Output the [X, Y] coordinate of the center of the cell containing the given text.  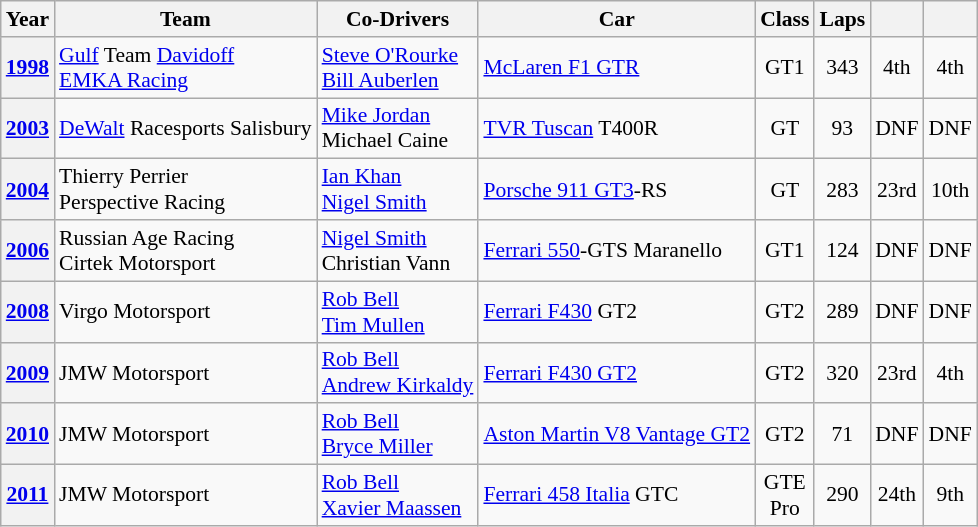
320 [842, 372]
9th [950, 496]
Rob Bell Tim Mullen [398, 312]
Mike Jordan Michael Caine [398, 128]
93 [842, 128]
Rob Bell Andrew Kirkaldy [398, 372]
Co-Drivers [398, 19]
1998 [28, 68]
GTEPro [784, 496]
2011 [28, 496]
McLaren F1 GTR [616, 68]
283 [842, 190]
Gulf Team Davidoff EMKA Racing [186, 68]
10th [950, 190]
Porsche 911 GT3-RS [616, 190]
Ferrari 550-GTS Maranello [616, 250]
Year [28, 19]
Ferrari 458 Italia GTC [616, 496]
Nigel Smith Christian Vann [398, 250]
Rob Bell Xavier Maassen [398, 496]
24th [896, 496]
Aston Martin V8 Vantage GT2 [616, 434]
2006 [28, 250]
343 [842, 68]
Laps [842, 19]
124 [842, 250]
2003 [28, 128]
Ian Khan Nigel Smith [398, 190]
Team [186, 19]
2004 [28, 190]
71 [842, 434]
Steve O'Rourke Bill Auberlen [398, 68]
2010 [28, 434]
Russian Age Racing Cirtek Motorsport [186, 250]
2008 [28, 312]
TVR Tuscan T400R [616, 128]
DeWalt Racesports Salisbury [186, 128]
Car [616, 19]
Class [784, 19]
290 [842, 496]
2009 [28, 372]
Thierry Perrier Perspective Racing [186, 190]
Rob Bell Bryce Miller [398, 434]
Virgo Motorsport [186, 312]
289 [842, 312]
